Scan for the cell matching the given text and deliver its (x, y) coordinate at center. 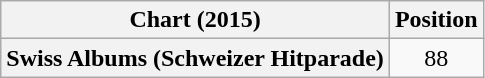
88 (436, 58)
Chart (2015) (196, 20)
Swiss Albums (Schweizer Hitparade) (196, 58)
Position (436, 20)
